From the cell containing the given text, extract its center point as [X, Y] coordinate. 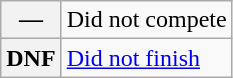
— [31, 20]
DNF [31, 58]
Did not compete [146, 20]
Did not finish [146, 58]
